Detect which cell encompasses the target text, then output its (x, y) center coordinate. 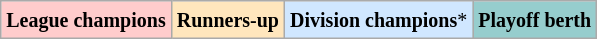
Division champions* (379, 20)
Runners-up (228, 20)
Playoff berth (535, 20)
League champions (86, 20)
